From the cell containing the given text, extract its center point as [x, y] coordinate. 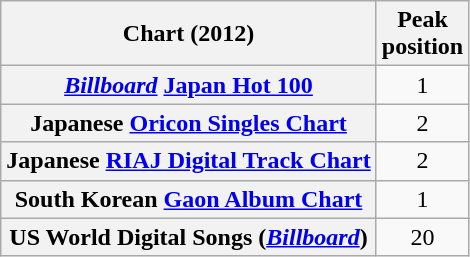
Billboard Japan Hot 100 [189, 85]
US World Digital Songs (Billboard) [189, 237]
Peakposition [422, 34]
South Korean Gaon Album Chart [189, 199]
Japanese Oricon Singles Chart [189, 123]
20 [422, 237]
Japanese RIAJ Digital Track Chart [189, 161]
Chart (2012) [189, 34]
